Pinpoint the cell where the given text exists, returning its [x, y] midpoint coordinate. 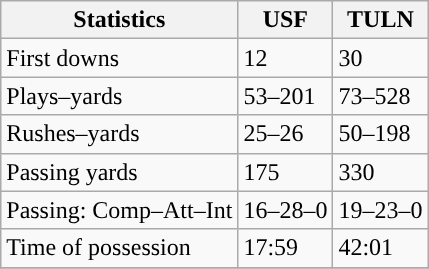
Statistics [120, 20]
50–198 [380, 134]
Time of possession [120, 248]
16–28–0 [286, 210]
30 [380, 58]
USF [286, 20]
17:59 [286, 248]
19–23–0 [380, 210]
Passing yards [120, 172]
25–26 [286, 134]
Rushes–yards [120, 134]
Plays–yards [120, 96]
42:01 [380, 248]
330 [380, 172]
TULN [380, 20]
73–528 [380, 96]
First downs [120, 58]
12 [286, 58]
175 [286, 172]
53–201 [286, 96]
Passing: Comp–Att–Int [120, 210]
